Detect which cell encompasses the target text, then output its [x, y] center coordinate. 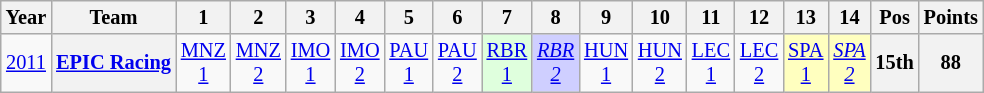
3 [310, 17]
RBR2 [556, 63]
11 [711, 17]
PAU1 [408, 63]
RBR1 [507, 63]
7 [507, 17]
HUN1 [606, 63]
1 [204, 17]
Points [951, 17]
LEC2 [759, 63]
2 [258, 17]
Year [26, 17]
IMO2 [360, 63]
13 [806, 17]
PAU2 [458, 63]
5 [408, 17]
EPIC Racing [114, 63]
10 [660, 17]
15th [895, 63]
Pos [895, 17]
4 [360, 17]
14 [849, 17]
MNZ1 [204, 63]
9 [606, 17]
SPA2 [849, 63]
Team [114, 17]
SPA1 [806, 63]
MNZ2 [258, 63]
8 [556, 17]
2011 [26, 63]
6 [458, 17]
88 [951, 63]
HUN2 [660, 63]
LEC1 [711, 63]
IMO1 [310, 63]
12 [759, 17]
